Identify which cell holds the provided text, then report its [X, Y] central coordinate. 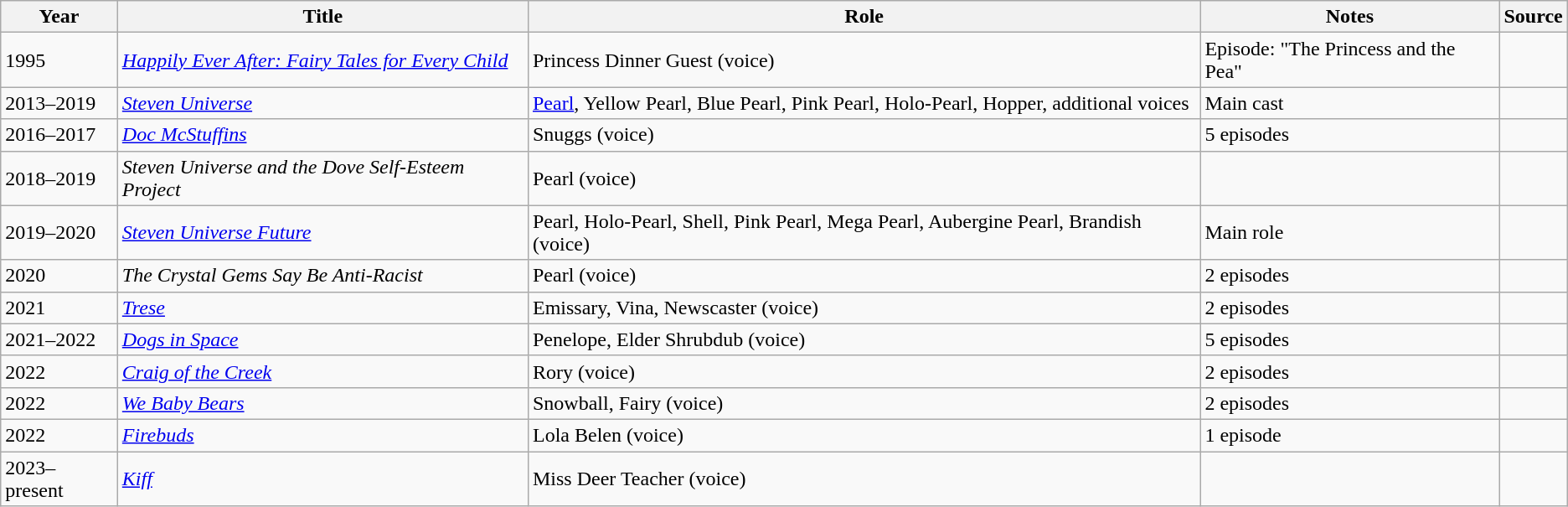
Doc McStuffins [322, 135]
Happily Ever After: Fairy Tales for Every Child [322, 60]
Snuggs (voice) [864, 135]
Princess Dinner Guest (voice) [864, 60]
Main role [1350, 233]
The Crystal Gems Say Be Anti-Racist [322, 276]
Source [1533, 17]
2013–2019 [59, 103]
Miss Deer Teacher (voice) [864, 478]
Title [322, 17]
Craig of the Creek [322, 371]
Pearl, Holo-Pearl, Shell, Pink Pearl, Mega Pearl, Aubergine Pearl, Brandish (voice) [864, 233]
Trese [322, 308]
1 episode [1350, 435]
Episode: "The Princess and the Pea" [1350, 60]
Kiff [322, 478]
2020 [59, 276]
Snowball, Fairy (voice) [864, 403]
Firebuds [322, 435]
Main cast [1350, 103]
Steven Universe and the Dove Self-Esteem Project [322, 178]
2021 [59, 308]
Year [59, 17]
2021–2022 [59, 339]
Emissary, Vina, Newscaster (voice) [864, 308]
Rory (voice) [864, 371]
Penelope, Elder Shrubdub (voice) [864, 339]
2016–2017 [59, 135]
Lola Belen (voice) [864, 435]
Pearl, Yellow Pearl, Blue Pearl, Pink Pearl, Holo-Pearl, Hopper, additional voices [864, 103]
Notes [1350, 17]
Role [864, 17]
We Baby Bears [322, 403]
Steven Universe [322, 103]
2023–present [59, 478]
2019–2020 [59, 233]
Steven Universe Future [322, 233]
Dogs in Space [322, 339]
2018–2019 [59, 178]
1995 [59, 60]
